Provide the (X, Y) coordinate of the cell's center where the given text is located.  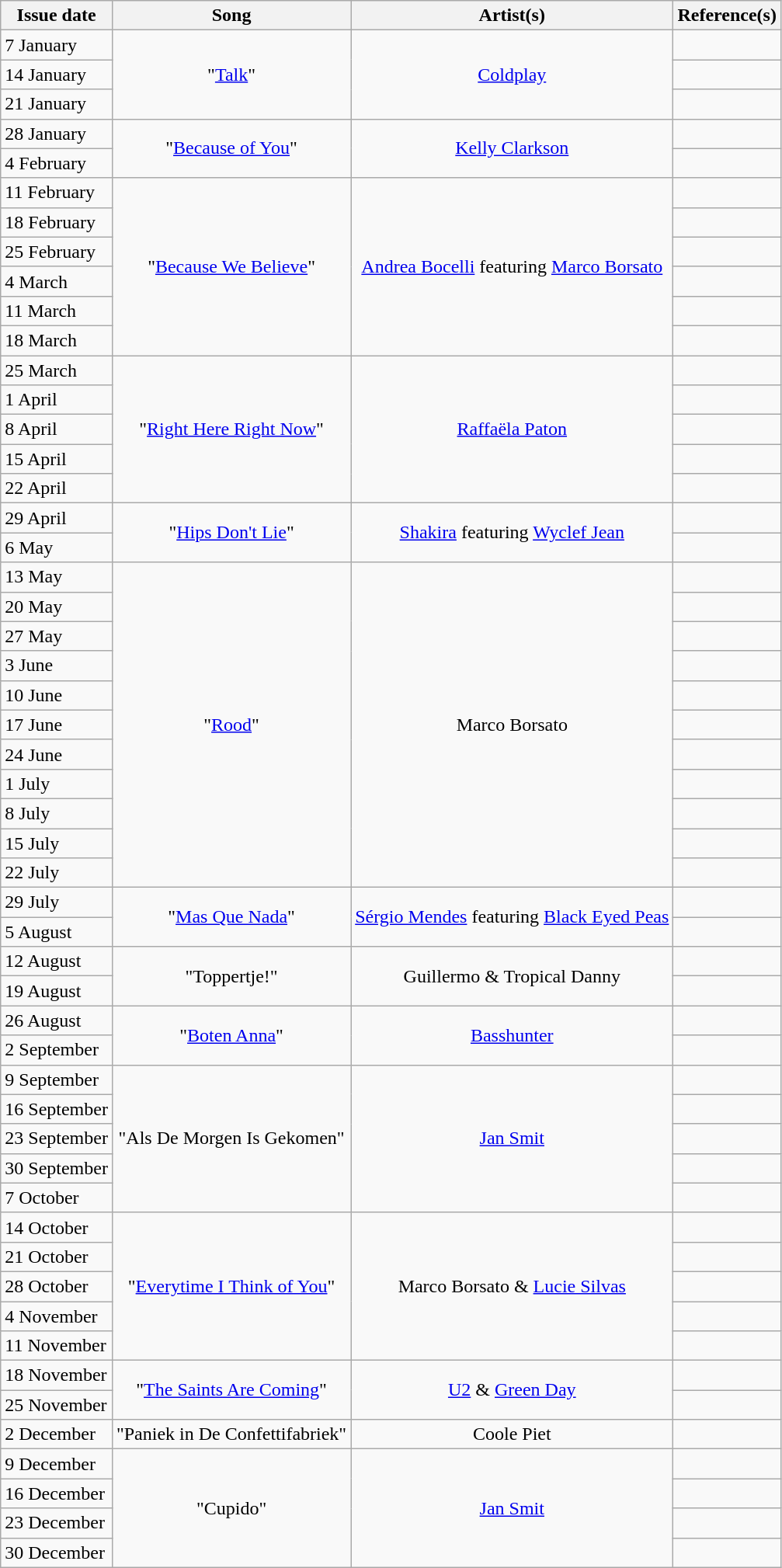
Marco Borsato (513, 725)
3 June (57, 666)
25 November (57, 1405)
2 September (57, 1050)
26 August (57, 1020)
22 April (57, 488)
28 October (57, 1286)
20 May (57, 607)
9 September (57, 1080)
30 December (57, 1552)
27 May (57, 636)
4 February (57, 163)
28 January (57, 134)
"Because We Believe" (231, 266)
11 March (57, 311)
4 March (57, 281)
"Toppertje!" (231, 976)
Marco Borsato & Lucie Silvas (513, 1286)
21 October (57, 1257)
11 November (57, 1346)
24 June (57, 754)
14 January (57, 75)
Sérgio Mendes featuring Black Eyed Peas (513, 917)
23 December (57, 1523)
23 September (57, 1139)
7 January (57, 45)
Basshunter (513, 1035)
"Right Here Right Now" (231, 429)
"Everytime I Think of You" (231, 1286)
"Talk" (231, 75)
14 October (57, 1227)
30 September (57, 1168)
15 April (57, 459)
18 March (57, 340)
"The Saints Are Coming" (231, 1390)
25 March (57, 370)
13 May (57, 577)
21 January (57, 104)
"Paniek in De Confettifabriek" (231, 1434)
15 July (57, 843)
Artist(s) (513, 16)
Andrea Bocelli featuring Marco Borsato (513, 266)
29 July (57, 902)
U2 & Green Day (513, 1390)
11 February (57, 193)
10 June (57, 695)
1 July (57, 784)
7 October (57, 1198)
25 February (57, 252)
Kelly Clarkson (513, 148)
Song (231, 16)
16 December (57, 1493)
Raffaëla Paton (513, 429)
"Mas Que Nada" (231, 917)
29 April (57, 518)
18 November (57, 1375)
19 August (57, 991)
6 May (57, 548)
2 December (57, 1434)
18 February (57, 222)
"Because of You" (231, 148)
1 April (57, 400)
9 December (57, 1464)
"Als De Morgen Is Gekomen" (231, 1139)
Reference(s) (727, 16)
17 June (57, 725)
"Hips Don't Lie" (231, 533)
8 July (57, 813)
"Cupido" (231, 1508)
22 July (57, 873)
Coole Piet (513, 1434)
4 November (57, 1316)
Issue date (57, 16)
Coldplay (513, 75)
5 August (57, 932)
16 September (57, 1109)
Guillermo & Tropical Danny (513, 976)
12 August (57, 961)
Shakira featuring Wyclef Jean (513, 533)
"Boten Anna" (231, 1035)
"Rood" (231, 725)
8 April (57, 429)
